Pinpoint the cell where the given text exists, returning its (x, y) midpoint coordinate. 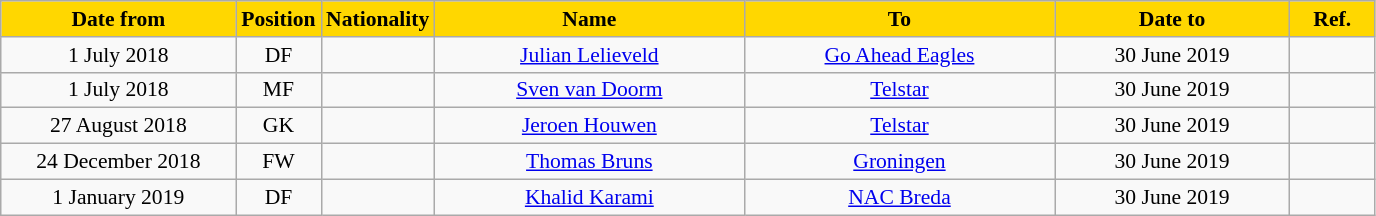
Thomas Bruns (589, 162)
Name (589, 19)
NAC Breda (899, 197)
Jeroen Houwen (589, 126)
Sven van Doorm (589, 90)
Khalid Karami (589, 197)
27 August 2018 (118, 126)
1 January 2019 (118, 197)
Ref. (1332, 19)
Date from (118, 19)
Position (278, 19)
To (899, 19)
Go Ahead Eagles (899, 55)
FW (278, 162)
Groningen (899, 162)
MF (278, 90)
Julian Lelieveld (589, 55)
GK (278, 126)
Date to (1172, 19)
Nationality (378, 19)
24 December 2018 (118, 162)
